Provide the [X, Y] coordinate of the cell's center where the given text is located.  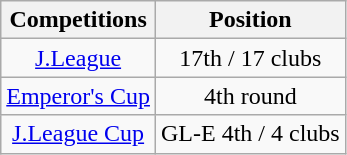
GL-E 4th / 4 clubs [250, 134]
J.League Cup [78, 134]
4th round [250, 96]
Competitions [78, 20]
17th / 17 clubs [250, 58]
Emperor's Cup [78, 96]
Position [250, 20]
J.League [78, 58]
